Pinpoint the cell where the given text exists, returning its [X, Y] midpoint coordinate. 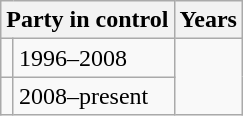
1996–2008 [94, 58]
2008–present [94, 96]
Years [208, 20]
Party in control [88, 20]
